For the text-containing cell, return its midpoint in (x, y) coordinate format. 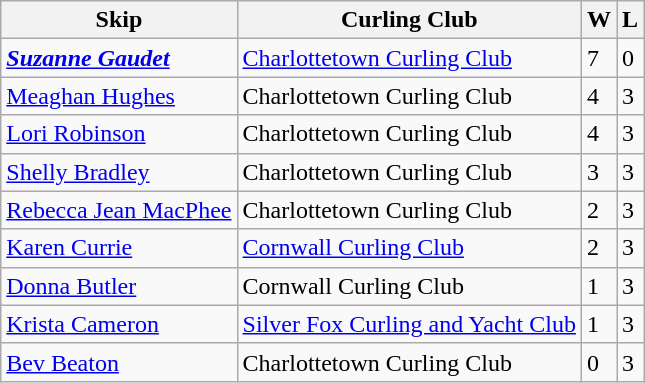
L (630, 20)
Krista Cameron (119, 324)
Lori Robinson (119, 134)
Skip (119, 20)
Rebecca Jean MacPhee (119, 210)
Silver Fox Curling and Yacht Club (409, 324)
Shelly Bradley (119, 172)
Donna Butler (119, 286)
Suzanne Gaudet (119, 58)
Curling Club (409, 20)
W (598, 20)
7 (598, 58)
Karen Currie (119, 248)
Bev Beaton (119, 362)
Meaghan Hughes (119, 96)
